Extract the (X, Y) coordinate from the center of the cell holding the provided text.  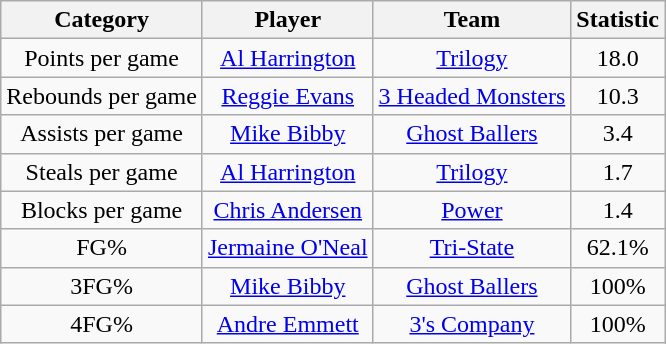
4FG% (102, 324)
Player (288, 20)
18.0 (618, 58)
FG% (102, 248)
62.1% (618, 248)
Power (472, 210)
Rebounds per game (102, 96)
Chris Andersen (288, 210)
3 Headed Monsters (472, 96)
Reggie Evans (288, 96)
3.4 (618, 134)
Steals per game (102, 172)
3's Company (472, 324)
1.4 (618, 210)
Jermaine O'Neal (288, 248)
Statistic (618, 20)
Blocks per game (102, 210)
1.7 (618, 172)
Andre Emmett (288, 324)
Team (472, 20)
10.3 (618, 96)
3FG% (102, 286)
Points per game (102, 58)
Tri-State (472, 248)
Category (102, 20)
Assists per game (102, 134)
